Determine the [X, Y] coordinate at the center of the cell enclosing the given text.  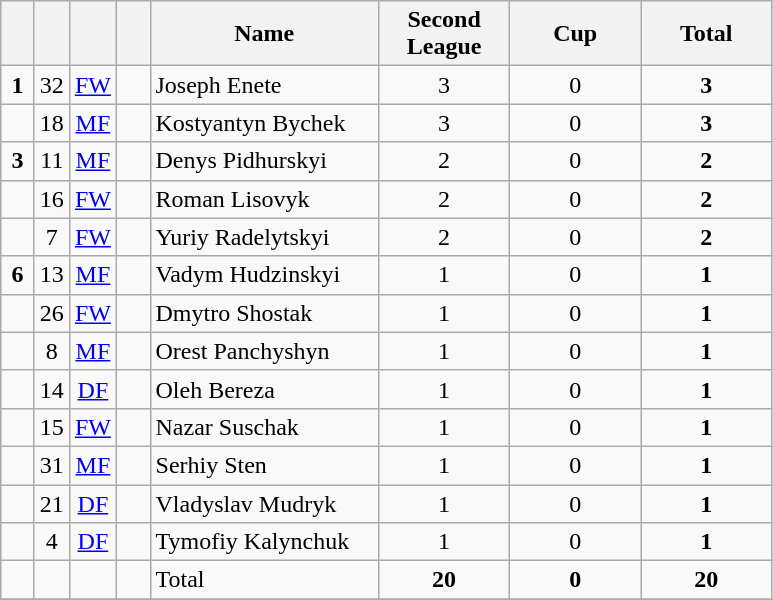
Nazar Suschak [264, 427]
31 [52, 465]
Cup [576, 34]
Oleh Bereza [264, 389]
11 [52, 161]
13 [52, 275]
Roman Lisovyk [264, 199]
4 [52, 542]
18 [52, 123]
8 [52, 351]
Second League [444, 34]
Kostyantyn Bychek [264, 123]
Orest Panchyshyn [264, 351]
Vadym Hudzinskyi [264, 275]
6 [18, 275]
7 [52, 237]
16 [52, 199]
21 [52, 503]
Joseph Enete [264, 85]
Denys Pidhurskyi [264, 161]
Serhiy Sten [264, 465]
14 [52, 389]
Yuriy Radelytskyi [264, 237]
Name [264, 34]
Tymofiy Kalynchuk [264, 542]
Dmytro Shostak [264, 313]
15 [52, 427]
Vladyslav Mudryk [264, 503]
32 [52, 85]
26 [52, 313]
